Return the [x, y] coordinate for the center point of the cell that contains the specified text.  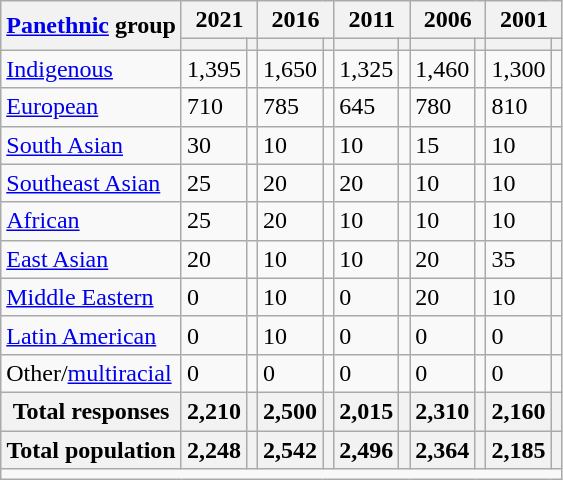
1,300 [518, 69]
780 [442, 107]
2,160 [518, 411]
810 [518, 107]
785 [290, 107]
2,015 [366, 411]
2006 [448, 20]
2,500 [290, 411]
1,395 [214, 69]
2,185 [518, 449]
European [92, 107]
2,496 [366, 449]
710 [214, 107]
2,542 [290, 449]
30 [214, 145]
15 [442, 145]
Indigenous [92, 69]
2011 [372, 20]
South Asian [92, 145]
Panethnic group [92, 26]
1,325 [366, 69]
2,248 [214, 449]
Total responses [92, 411]
African [92, 221]
2016 [296, 20]
2,310 [442, 411]
Middle Eastern [92, 297]
Other/multiracial [92, 373]
Southeast Asian [92, 183]
2,210 [214, 411]
2021 [219, 20]
Total population [92, 449]
2,364 [442, 449]
East Asian [92, 259]
645 [366, 107]
35 [518, 259]
Latin American [92, 335]
1,650 [290, 69]
1,460 [442, 69]
2001 [524, 20]
